Determine the (x, y) coordinate at the center of the cell enclosing the given text.  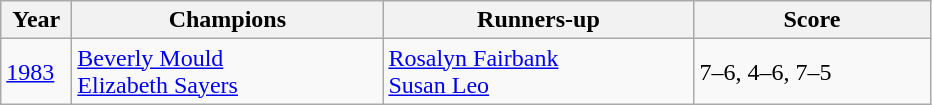
7–6, 4–6, 7–5 (812, 72)
Rosalyn Fairbank Susan Leo (538, 72)
Beverly Mould Elizabeth Sayers (228, 72)
1983 (36, 72)
Champions (228, 20)
Score (812, 20)
Year (36, 20)
Runners-up (538, 20)
